From the cell containing the given text, extract its center point as [X, Y] coordinate. 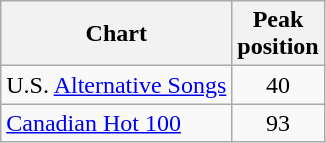
Canadian Hot 100 [116, 123]
Peakposition [278, 34]
93 [278, 123]
U.S. Alternative Songs [116, 85]
Chart [116, 34]
40 [278, 85]
